For the text-containing cell, return its midpoint in (x, y) coordinate format. 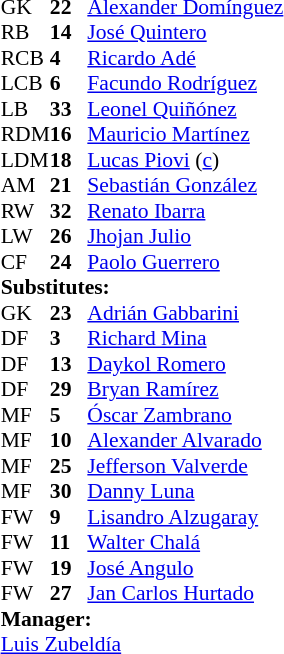
Renato Ibarra (185, 211)
Sebastián González (185, 185)
Lisandro Alzugaray (185, 517)
CF (26, 262)
LB (26, 109)
13 (69, 364)
LCB (26, 83)
Leonel Quiñónez (185, 109)
Alexander Alvarado (185, 441)
33 (69, 109)
Jefferson Valverde (185, 466)
Lucas Piovi (c) (185, 160)
Paolo Guerrero (185, 262)
18 (69, 160)
6 (69, 83)
RDM (26, 135)
LDM (26, 160)
27 (69, 593)
25 (69, 466)
Daykol Romero (185, 364)
Adrián Gabbarini (185, 313)
Manager: (142, 619)
Jan Carlos Hurtado (185, 593)
LW (26, 237)
10 (69, 441)
11 (69, 543)
Danny Luna (185, 491)
32 (69, 211)
21 (69, 185)
14 (69, 33)
Jhojan Julio (185, 237)
30 (69, 491)
Mauricio Martínez (185, 135)
Walter Chalá (185, 543)
29 (69, 389)
AM (26, 185)
RCB (26, 58)
Facundo Rodríguez (185, 83)
RB (26, 33)
23 (69, 313)
Óscar Zambrano (185, 415)
26 (69, 237)
José Quintero (185, 33)
3 (69, 339)
4 (69, 58)
9 (69, 517)
24 (69, 262)
GK (26, 313)
RW (26, 211)
Substitutes: (142, 287)
19 (69, 568)
5 (69, 415)
José Angulo (185, 568)
Ricardo Adé (185, 58)
Bryan Ramírez (185, 389)
Richard Mina (185, 339)
16 (69, 135)
